From the cell containing the given text, extract its center point as [X, Y] coordinate. 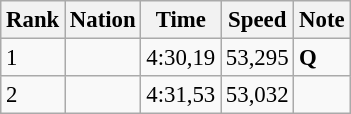
Q [322, 58]
Rank [33, 20]
53,295 [258, 58]
4:30,19 [181, 58]
1 [33, 58]
Time [181, 20]
53,032 [258, 95]
2 [33, 95]
Note [322, 20]
Nation [103, 20]
Speed [258, 20]
4:31,53 [181, 95]
